Determine the (x, y) coordinate at the center of the cell enclosing the given text.  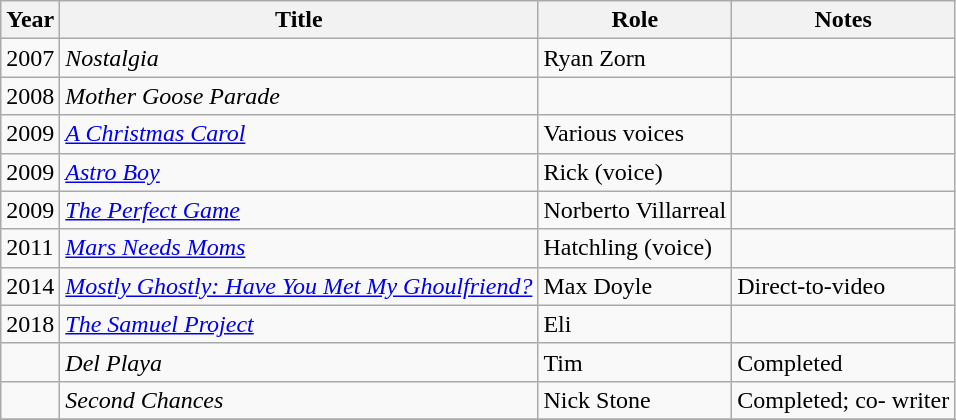
Nick Stone (635, 400)
Del Playa (299, 362)
Rick (voice) (635, 172)
Mother Goose Parade (299, 96)
Role (635, 20)
Various voices (635, 134)
Hatchling (voice) (635, 248)
Notes (844, 20)
Eli (635, 324)
Mostly Ghostly: Have You Met My Ghoulfriend? (299, 286)
Tim (635, 362)
Title (299, 20)
Year (30, 20)
2008 (30, 96)
Max Doyle (635, 286)
Norberto Villarreal (635, 210)
2014 (30, 286)
2018 (30, 324)
2011 (30, 248)
The Samuel Project (299, 324)
Ryan Zorn (635, 58)
Direct-to-video (844, 286)
Second Chances (299, 400)
The Perfect Game (299, 210)
Mars Needs Moms (299, 248)
A Christmas Carol (299, 134)
Astro Boy (299, 172)
Nostalgia (299, 58)
Completed; co- writer (844, 400)
2007 (30, 58)
Completed (844, 362)
